For the text-containing cell, return its midpoint in (X, Y) coordinate format. 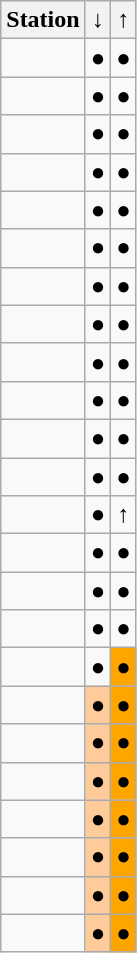
↓ (98, 20)
Station (43, 20)
